Scan for the cell matching the given text and deliver its [x, y] coordinate at center. 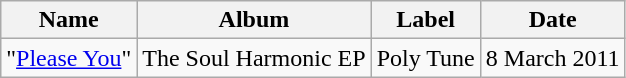
Poly Tune [426, 58]
8 March 2011 [552, 58]
Date [552, 20]
The Soul Harmonic EP [254, 58]
Album [254, 20]
Name [69, 20]
Label [426, 20]
"Please You" [69, 58]
